Extract the [X, Y] coordinate from the center of the cell holding the provided text.  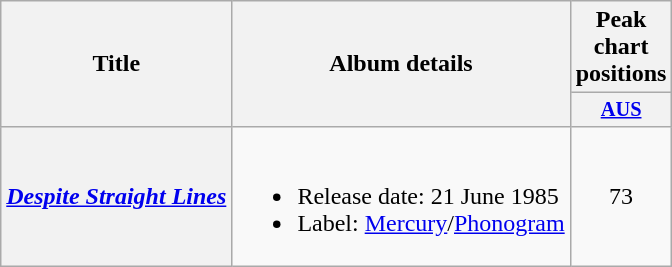
Despite Straight Lines [116, 196]
Release date: 21 June 1985Label: Mercury/Phonogram [401, 196]
73 [621, 196]
Title [116, 64]
Peak chart positions [621, 47]
Album details [401, 64]
AUS [621, 110]
